Locate the cell with the specified text and output its (X, Y) center coordinate. 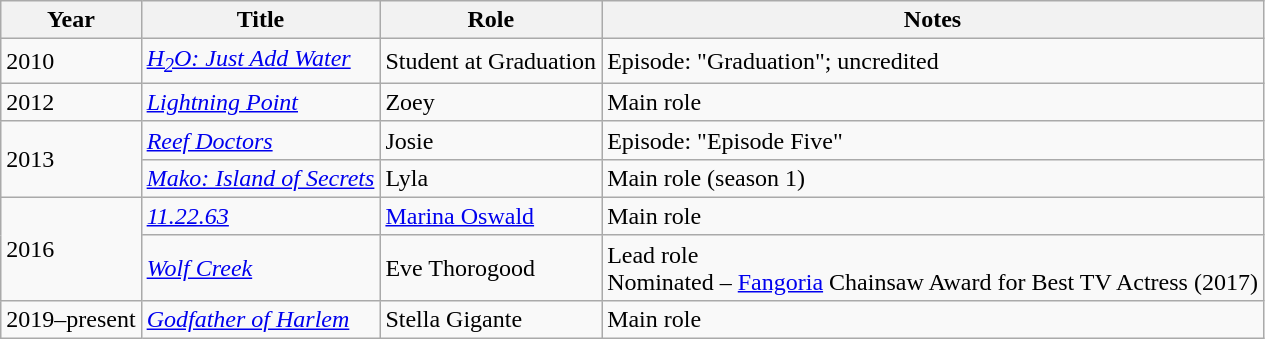
Year (71, 20)
2019–present (71, 319)
Stella Gigante (491, 319)
Josie (491, 140)
Episode: "Graduation"; uncredited (933, 61)
Mako: Island of Secrets (260, 178)
Zoey (491, 102)
Marina Oswald (491, 216)
Student at Graduation (491, 61)
Lyla (491, 178)
2012 (71, 102)
2013 (71, 159)
Notes (933, 20)
H2O: Just Add Water (260, 61)
Main role (season 1) (933, 178)
Lead roleNominated – Fangoria Chainsaw Award for Best TV Actress (2017) (933, 268)
Reef Doctors (260, 140)
Godfather of Harlem (260, 319)
Role (491, 20)
Title (260, 20)
2016 (71, 248)
Wolf Creek (260, 268)
Lightning Point (260, 102)
Episode: "Episode Five" (933, 140)
11.22.63 (260, 216)
Eve Thorogood (491, 268)
2010 (71, 61)
